Capture the cell that displays the provided text and extract its (x, y) central coordinate. 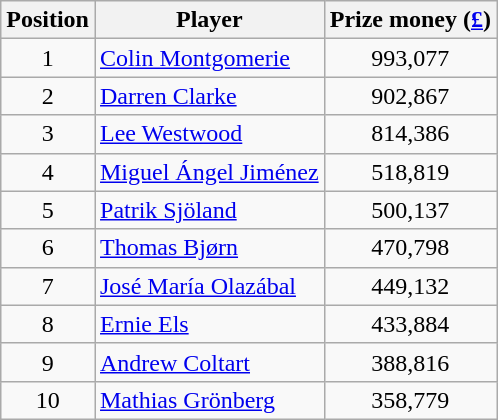
6 (48, 248)
Thomas Bjørn (209, 248)
7 (48, 286)
5 (48, 210)
449,132 (410, 286)
358,779 (410, 400)
10 (48, 400)
Prize money (£) (410, 20)
Colin Montgomerie (209, 58)
4 (48, 172)
Player (209, 20)
Ernie Els (209, 324)
8 (48, 324)
Miguel Ángel Jiménez (209, 172)
814,386 (410, 134)
518,819 (410, 172)
Darren Clarke (209, 96)
500,137 (410, 210)
Patrik Sjöland (209, 210)
Lee Westwood (209, 134)
Mathias Grönberg (209, 400)
902,867 (410, 96)
1 (48, 58)
3 (48, 134)
José María Olazábal (209, 286)
2 (48, 96)
433,884 (410, 324)
9 (48, 362)
Position (48, 20)
470,798 (410, 248)
993,077 (410, 58)
Andrew Coltart (209, 362)
388,816 (410, 362)
